Determine the (X, Y) coordinate at the center of the cell enclosing the given text.  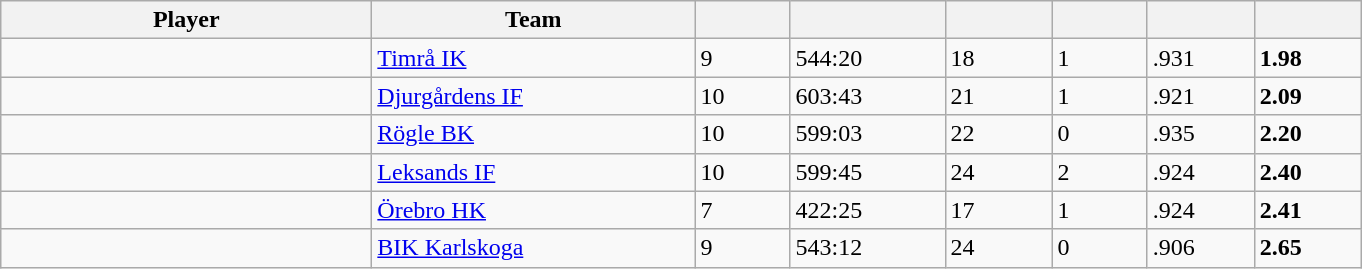
Player (186, 20)
1.98 (1308, 58)
2.65 (1308, 248)
Leksands IF (534, 172)
2.41 (1308, 210)
422:25 (868, 210)
543:12 (868, 248)
2.20 (1308, 134)
599:45 (868, 172)
599:03 (868, 134)
2.40 (1308, 172)
22 (998, 134)
Djurgårdens IF (534, 96)
544:20 (868, 58)
.906 (1200, 248)
18 (998, 58)
Örebro HK (534, 210)
2.09 (1308, 96)
Timrå IK (534, 58)
BIK Karlskoga (534, 248)
Team (534, 20)
603:43 (868, 96)
21 (998, 96)
Rögle BK (534, 134)
.935 (1200, 134)
7 (742, 210)
.931 (1200, 58)
2 (1100, 172)
17 (998, 210)
.921 (1200, 96)
